Output the [X, Y] coordinate of the center of the cell containing the given text.  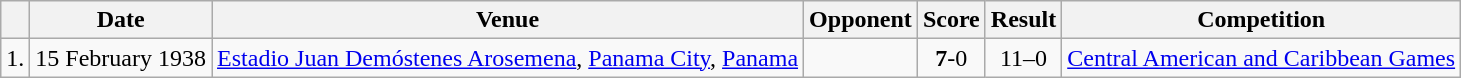
Score [951, 20]
Result [1023, 20]
Estadio Juan Demóstenes Arosemena, Panama City, Panama [508, 58]
1. [16, 58]
Venue [508, 20]
15 February 1938 [121, 58]
Opponent [861, 20]
Central American and Caribbean Games [1262, 58]
7-0 [951, 58]
Date [121, 20]
11–0 [1023, 58]
Competition [1262, 20]
